Find where the given text appears and provide that cell's center as [x, y] coordinate. 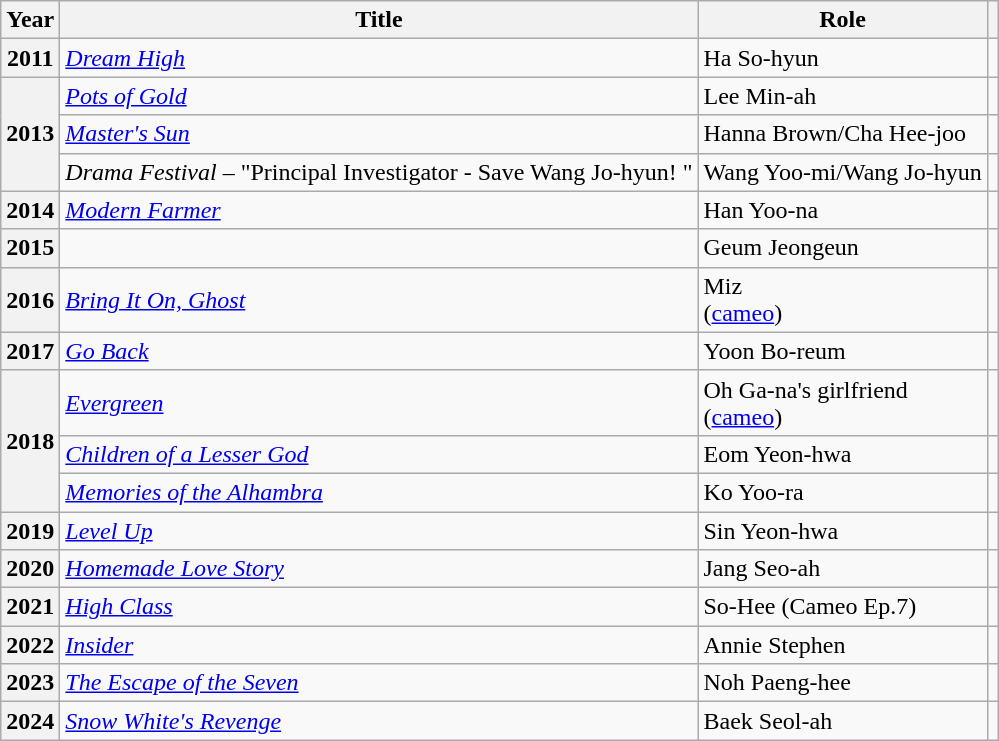
Ko Yoo-ra [842, 492]
Memories of the Alhambra [379, 492]
Geum Jeongeun [842, 248]
2018 [30, 440]
Homemade Love Story [379, 569]
Children of a Lesser God [379, 454]
Sin Yeon-hwa [842, 531]
2023 [30, 683]
2024 [30, 721]
Insider [379, 645]
2013 [30, 134]
Ha So-hyun [842, 58]
2015 [30, 248]
2011 [30, 58]
Yoon Bo-reum [842, 351]
Oh Ga-na's girlfriend(cameo) [842, 402]
High Class [379, 607]
Eom Yeon-hwa [842, 454]
2017 [30, 351]
Han Yoo-na [842, 210]
So-Hee (Cameo Ep.7) [842, 607]
Bring It On, Ghost [379, 300]
Snow White's Revenge [379, 721]
Miz (cameo) [842, 300]
Year [30, 20]
Jang Seo-ah [842, 569]
Annie Stephen [842, 645]
Role [842, 20]
2014 [30, 210]
2020 [30, 569]
Hanna Brown/Cha Hee-joo [842, 134]
Baek Seol-ah [842, 721]
The Escape of the Seven [379, 683]
Master's Sun [379, 134]
2019 [30, 531]
2016 [30, 300]
Pots of Gold [379, 96]
Wang Yoo-mi/Wang Jo-hyun [842, 172]
Drama Festival – "Principal Investigator - Save Wang Jo-hyun! " [379, 172]
2021 [30, 607]
Dream High [379, 58]
Lee Min-ah [842, 96]
Evergreen [379, 402]
Noh Paeng-hee [842, 683]
Title [379, 20]
Level Up [379, 531]
Go Back [379, 351]
Modern Farmer [379, 210]
2022 [30, 645]
